Pinpoint the cell where the given text exists, returning its [x, y] midpoint coordinate. 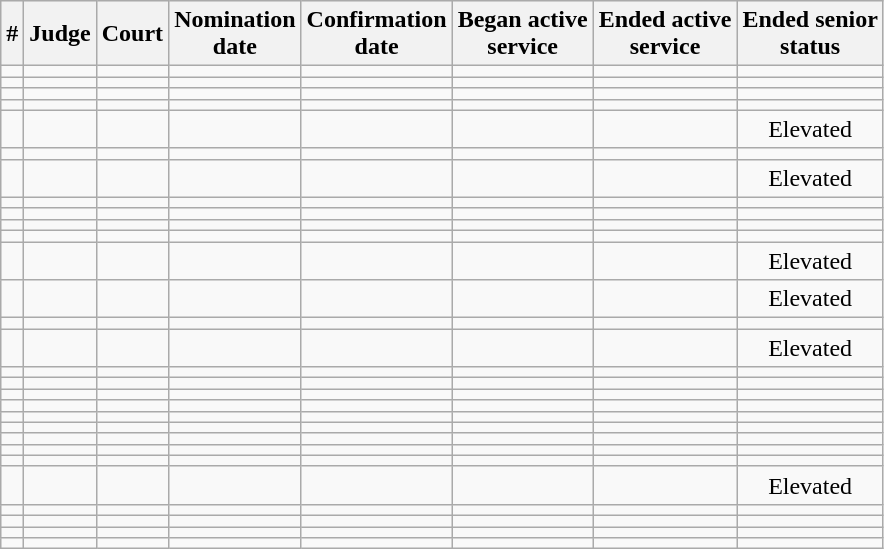
Court [132, 34]
# [12, 34]
Confirmationdate [376, 34]
Began activeservice [522, 34]
Ended activeservice [665, 34]
Ended seniorstatus [810, 34]
Nominationdate [235, 34]
Judge [60, 34]
